Capture the cell that displays the provided text and extract its (X, Y) central coordinate. 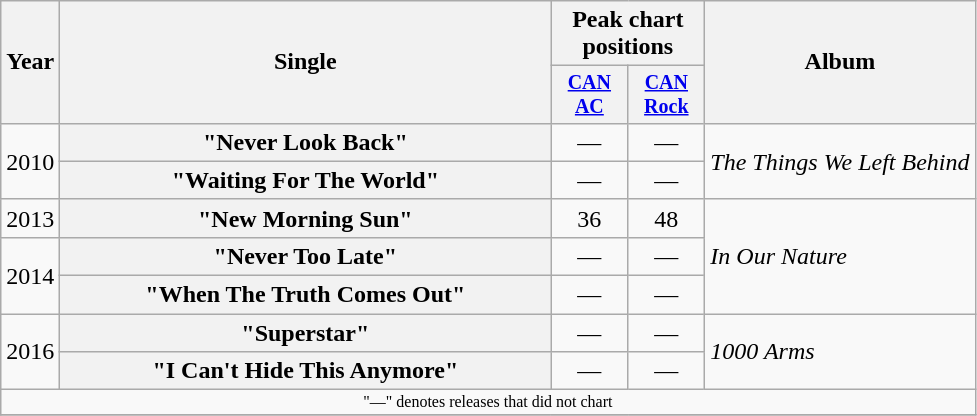
"I Can't Hide This Anymore" (306, 371)
Year (30, 62)
CAN Rock (666, 94)
2014 (30, 275)
In Our Nature (840, 256)
48 (666, 218)
2013 (30, 218)
CAN AC (590, 94)
"Never Too Late" (306, 256)
Album (840, 62)
2016 (30, 352)
Peak chartpositions (628, 34)
"Never Look Back" (306, 142)
"New Morning Sun" (306, 218)
"When The Truth Comes Out" (306, 295)
"Waiting For The World" (306, 180)
36 (590, 218)
1000 Arms (840, 352)
"Superstar" (306, 333)
"—" denotes releases that did not chart (488, 402)
Single (306, 62)
The Things We Left Behind (840, 161)
2010 (30, 161)
